Extract the (x, y) coordinate from the center of the cell holding the provided text.  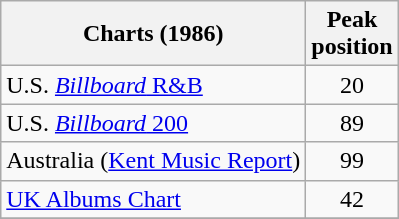
U.S. Billboard 200 (154, 123)
Charts (1986) (154, 34)
20 (352, 85)
UK Albums Chart (154, 199)
Australia (Kent Music Report) (154, 161)
Peakposition (352, 34)
U.S. Billboard R&B (154, 85)
99 (352, 161)
89 (352, 123)
42 (352, 199)
